Pinpoint the cell where the given text exists, returning its (X, Y) midpoint coordinate. 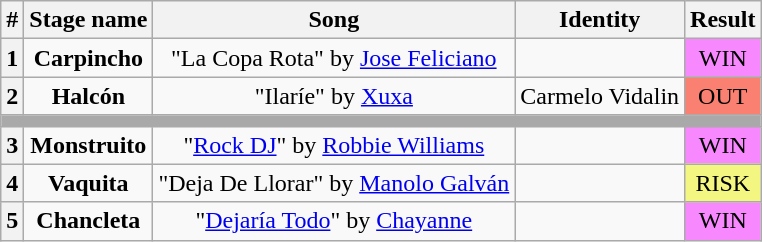
Song (334, 20)
"Deja De Llorar" by Manolo Galván (334, 183)
Carmelo Vidalin (600, 96)
3 (12, 145)
# (12, 20)
Carpincho (88, 58)
Result (723, 20)
2 (12, 96)
"La Copa Rota" by Jose Feliciano (334, 58)
OUT (723, 96)
1 (12, 58)
Stage name (88, 20)
RISK (723, 183)
Vaquita (88, 183)
"Dejaría Todo" by Chayanne (334, 221)
Monstruito (88, 145)
Halcón (88, 96)
"Rock DJ" by Robbie Williams (334, 145)
"Ilaríe" by Xuxa (334, 96)
4 (12, 183)
Chancleta (88, 221)
5 (12, 221)
Identity (600, 20)
